Search for the cell housing the specified text and yield its [x, y] center coordinate. 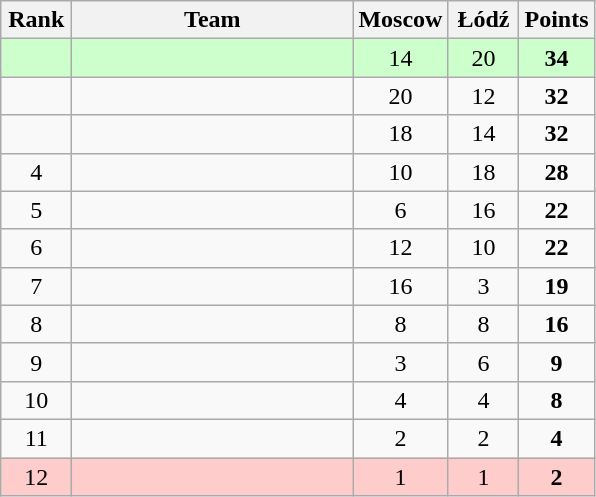
Łódź [484, 20]
11 [36, 438]
5 [36, 210]
7 [36, 286]
Team [212, 20]
28 [556, 172]
Moscow [400, 20]
Points [556, 20]
Rank [36, 20]
34 [556, 58]
19 [556, 286]
